Determine the [x, y] coordinate at the center of the cell enclosing the given text.  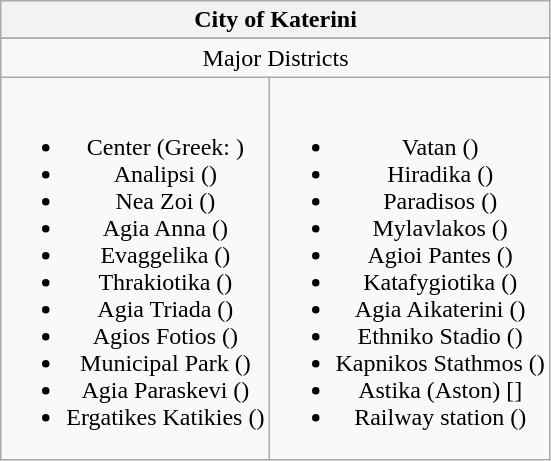
Major Districts [276, 58]
City of Katerini [276, 20]
